Determine the (X, Y) coordinate at the center of the cell enclosing the given text.  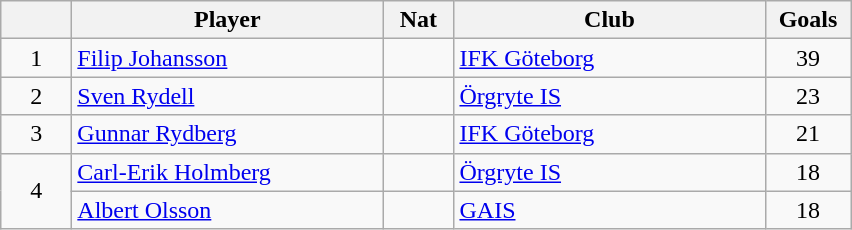
21 (808, 134)
Nat (418, 20)
39 (808, 58)
2 (36, 96)
1 (36, 58)
Carl-Erik Holmberg (228, 172)
Sven Rydell (228, 96)
Filip Johansson (228, 58)
4 (36, 191)
Goals (808, 20)
Player (228, 20)
Club (610, 20)
23 (808, 96)
Gunnar Rydberg (228, 134)
Albert Olsson (228, 210)
GAIS (610, 210)
3 (36, 134)
